Pinpoint the cell where the given text exists, returning its (X, Y) midpoint coordinate. 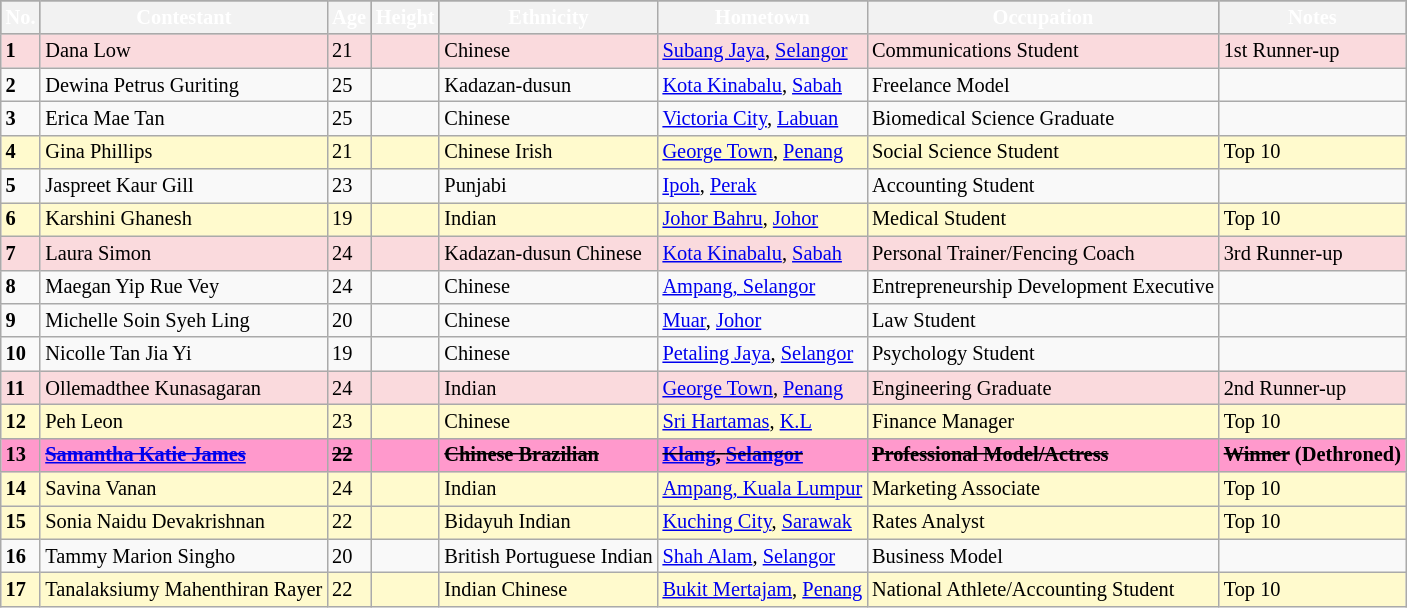
Psychology Student (1043, 354)
11 (21, 388)
No. (21, 17)
Petaling Jaya, Selangor (763, 354)
Personal Trainer/Fencing Coach (1043, 253)
5 (21, 186)
Height (406, 17)
Dewina Petrus Guriting (184, 85)
Samantha Katie James (184, 455)
Marketing Associate (1043, 489)
Kadazan-dusun (548, 85)
Erica Mae Tan (184, 118)
Engineering Graduate (1043, 388)
Johor Bahru, Johor (763, 219)
8 (21, 287)
16 (21, 556)
Contestant (184, 17)
Notes (1312, 17)
1 (21, 51)
6 (21, 219)
Ethnicity (548, 17)
10 (21, 354)
Dana Low (184, 51)
Ollemadthee Kunasagaran (184, 388)
British Portuguese Indian (548, 556)
13 (21, 455)
3rd Runner-up (1312, 253)
4 (21, 152)
Kuching City, Sarawak (763, 522)
2nd Runner-up (1312, 388)
Accounting Student (1043, 186)
12 (21, 421)
Occupation (1043, 17)
Law Student (1043, 320)
Bidayuh Indian (548, 522)
Medical Student (1043, 219)
Freelance Model (1043, 85)
Professional Model/Actress (1043, 455)
Indian Chinese (548, 589)
Muar, Johor (763, 320)
Subang Jaya, Selangor (763, 51)
Nicolle Tan Jia Yi (184, 354)
Victoria City, Labuan (763, 118)
Karshini Ghanesh (184, 219)
Jaspreet Kaur Gill (184, 186)
Tammy Marion Singho (184, 556)
Communications Student (1043, 51)
7 (21, 253)
Klang, Selangor (763, 455)
Savina Vanan (184, 489)
Age (349, 17)
Bukit Mertajam, Penang (763, 589)
Tanalaksiumy Mahenthiran Rayer (184, 589)
Kadazan-dusun Chinese (548, 253)
15 (21, 522)
Gina Phillips (184, 152)
National Athlete/Accounting Student (1043, 589)
Ampang, Kuala Lumpur (763, 489)
Winner (Dethroned) (1312, 455)
Maegan Yip Rue Vey (184, 287)
Ampang, Selangor (763, 287)
Entrepreneurship Development Executive (1043, 287)
Chinese Brazilian (548, 455)
Sri Hartamas, K.L (763, 421)
Business Model (1043, 556)
Peh Leon (184, 421)
Biomedical Science Graduate (1043, 118)
9 (21, 320)
Finance Manager (1043, 421)
14 (21, 489)
2 (21, 85)
Social Science Student (1043, 152)
Sonia Naidu Devakrishnan (184, 522)
Laura Simon (184, 253)
Ipoh, Perak (763, 186)
Rates Analyst (1043, 522)
Hometown (763, 17)
Shah Alam, Selangor (763, 556)
Chinese Irish (548, 152)
17 (21, 589)
Michelle Soin Syeh Ling (184, 320)
1st Runner-up (1312, 51)
3 (21, 118)
Punjabi (548, 186)
